Find where the given text appears and provide that cell's center as (x, y) coordinate. 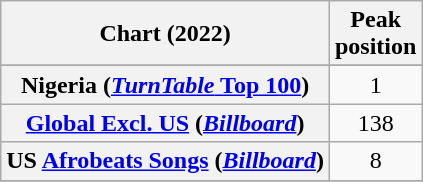
Nigeria (TurnTable Top 100) (166, 85)
1 (375, 85)
138 (375, 123)
Chart (2022) (166, 34)
Peakposition (375, 34)
8 (375, 161)
Global Excl. US (Billboard) (166, 123)
US Afrobeats Songs (Billboard) (166, 161)
